Detect which cell encompasses the target text, then output its (x, y) center coordinate. 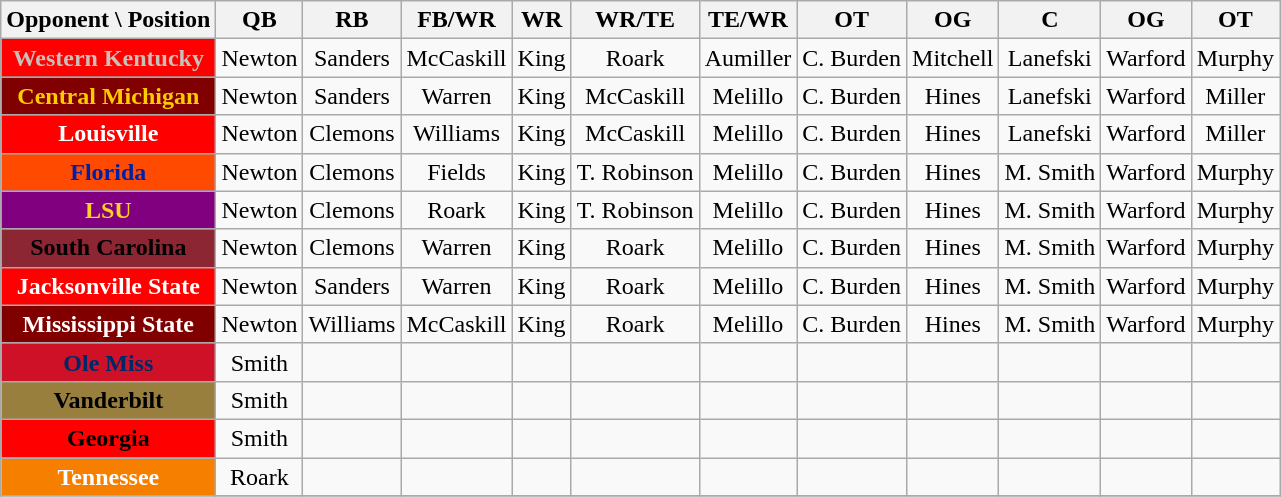
Vanderbilt (108, 400)
Louisville (108, 134)
Ole Miss (108, 362)
QB (260, 20)
Aumiller (748, 58)
Georgia (108, 438)
WR/TE (635, 20)
Tennessee (108, 477)
Central Michigan (108, 96)
WR (542, 20)
Fields (456, 172)
Mitchell (953, 58)
Western Kentucky (108, 58)
TE/WR (748, 20)
RB (352, 20)
C (1050, 20)
Jacksonville State (108, 286)
FB/WR (456, 20)
Opponent \ Position (108, 20)
South Carolina (108, 248)
Florida (108, 172)
Mississippi State (108, 324)
LSU (108, 210)
